Determine the [X, Y] coordinate at the center of the cell enclosing the given text.  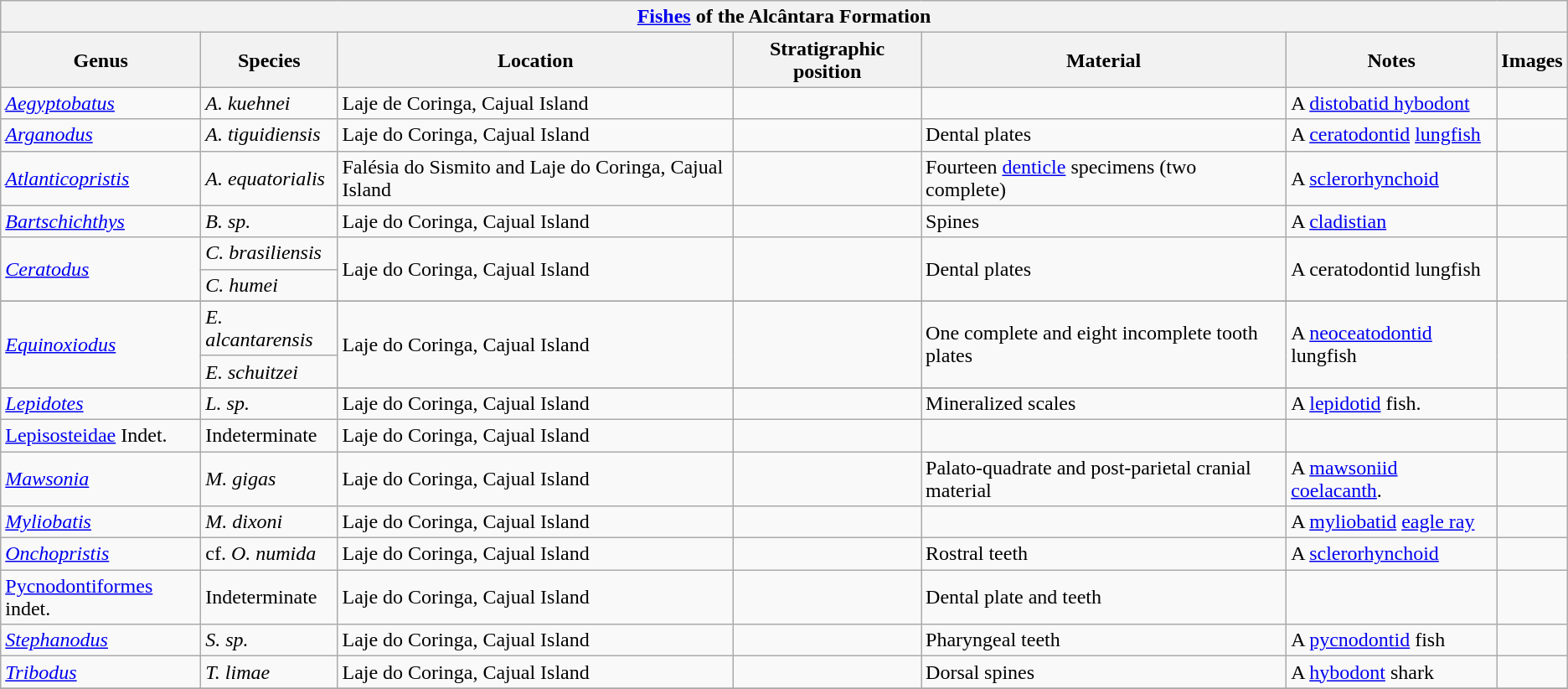
M. dixoni [270, 522]
Palato-quadrate and post-parietal cranial material [1104, 478]
Pharyngeal teeth [1104, 640]
E. alcantarensis [270, 329]
Stephanodus [101, 640]
E. schuitzei [270, 371]
Bartschichthys [101, 221]
Fourteen denticle specimens (two complete) [1104, 178]
Ceratodus [101, 269]
S. sp. [270, 640]
Dental plate and teeth [1104, 597]
Dorsal spines [1104, 672]
Equinoxiodus [101, 344]
T. limae [270, 672]
C. brasiliensis [270, 253]
Genus [101, 60]
Aegyptobatus [101, 103]
A distobatid hybodont [1392, 103]
Fishes of the Alcântara Formation [784, 17]
cf. O. numida [270, 554]
Mineralized scales [1104, 403]
Images [1532, 60]
L. sp. [270, 403]
Rostral teeth [1104, 554]
Arganodus [101, 135]
Pycnodontiformes indet. [101, 597]
A lepidotid fish. [1392, 403]
Mawsonia [101, 478]
Tribodus [101, 672]
C. humei [270, 285]
A pycnodontid fish [1392, 640]
Material [1104, 60]
A myliobatid eagle ray [1392, 522]
Location [536, 60]
B. sp. [270, 221]
Lepisosteidae Indet. [101, 435]
A mawsoniid coelacanth. [1392, 478]
A neoceatodontid lungfish [1392, 344]
Atlanticopristis [101, 178]
Onchopristis [101, 554]
Lepidotes [101, 403]
Notes [1392, 60]
M. gigas [270, 478]
Spines [1104, 221]
Laje de Coringa, Cajual Island [536, 103]
A. tiguidiensis [270, 135]
A. kuehnei [270, 103]
Species [270, 60]
Stratigraphic position [828, 60]
Myliobatis [101, 522]
One complete and eight incomplete tooth plates [1104, 344]
A hybodont shark [1392, 672]
A cladistian [1392, 221]
Falésia do Sismito and Laje do Coringa, Cajual Island [536, 178]
A. equatorialis [270, 178]
